Provide the [x, y] coordinate of the cell's center where the given text is located.  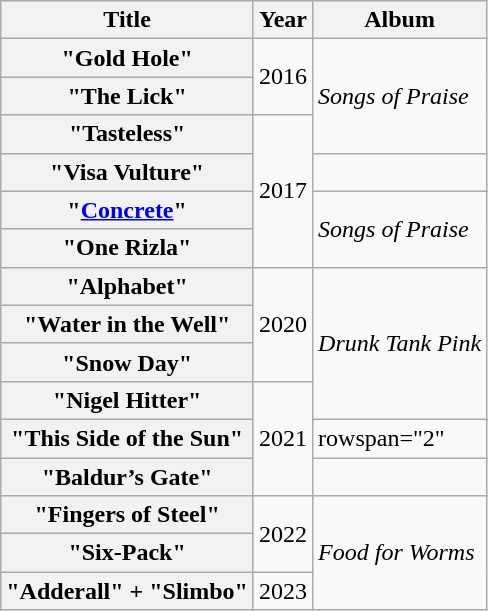
"Visa Vulture" [128, 172]
2022 [282, 534]
"This Side of the Sun" [128, 438]
Title [128, 20]
"Water in the Well" [128, 324]
2016 [282, 77]
2020 [282, 324]
"Alphabet" [128, 286]
"Nigel Hitter" [128, 400]
"Adderall" + "Slimbo" [128, 591]
2021 [282, 438]
"Tasteless" [128, 134]
"Gold Hole" [128, 58]
2023 [282, 591]
"Baldur’s Gate" [128, 477]
"Concrete" [128, 210]
Year [282, 20]
"The Lick" [128, 96]
Album [400, 20]
"One Rizla" [128, 248]
"Fingers of Steel" [128, 515]
"Six-Pack" [128, 553]
Drunk Tank Pink [400, 343]
2017 [282, 191]
rowspan="2" [400, 438]
Food for Worms [400, 553]
"Snow Day" [128, 362]
